Scan for the cell matching the given text and deliver its [x, y] coordinate at center. 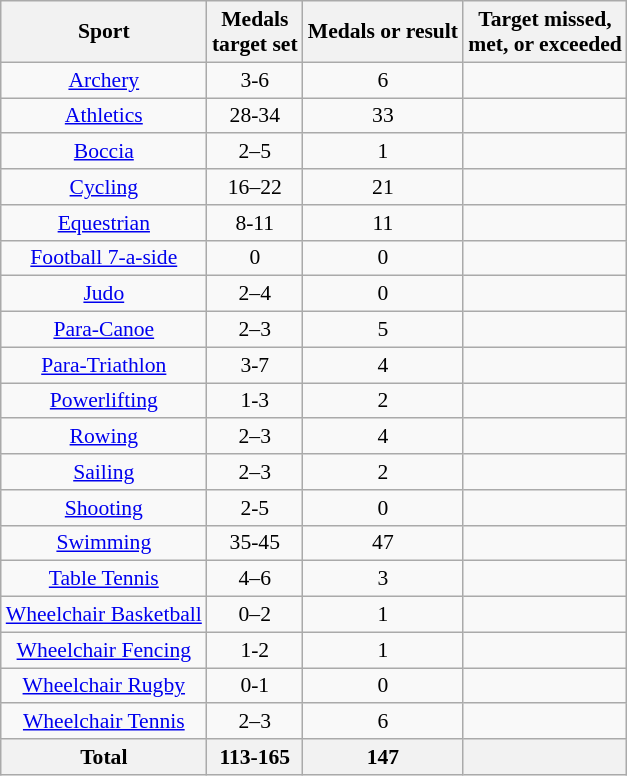
8-11 [255, 223]
Judo [104, 294]
Wheelchair Fencing [104, 650]
21 [383, 187]
Swimming [104, 543]
113-165 [255, 757]
Football 7-a-side [104, 258]
2-5 [255, 508]
11 [383, 223]
16–22 [255, 187]
2–4 [255, 294]
Para-Canoe [104, 330]
1-2 [255, 650]
1-3 [255, 401]
3-7 [255, 365]
4–6 [255, 579]
Archery [104, 80]
Boccia [104, 152]
Cycling [104, 187]
Rowing [104, 437]
35-45 [255, 543]
Sport [104, 32]
Wheelchair Rugby [104, 686]
Medals target set [255, 32]
Wheelchair Basketball [104, 615]
Sailing [104, 472]
147 [383, 757]
2–5 [255, 152]
0–2 [255, 615]
28-34 [255, 116]
Wheelchair Tennis [104, 722]
47 [383, 543]
Medals or result [383, 32]
5 [383, 330]
Equestrian [104, 223]
Total [104, 757]
0-1 [255, 686]
Target missed, met, or exceeded [545, 32]
3-6 [255, 80]
Table Tennis [104, 579]
Athletics [104, 116]
Powerlifting [104, 401]
Shooting [104, 508]
Para-Triathlon [104, 365]
3 [383, 579]
33 [383, 116]
